Scan for the cell matching the given text and deliver its (x, y) coordinate at center. 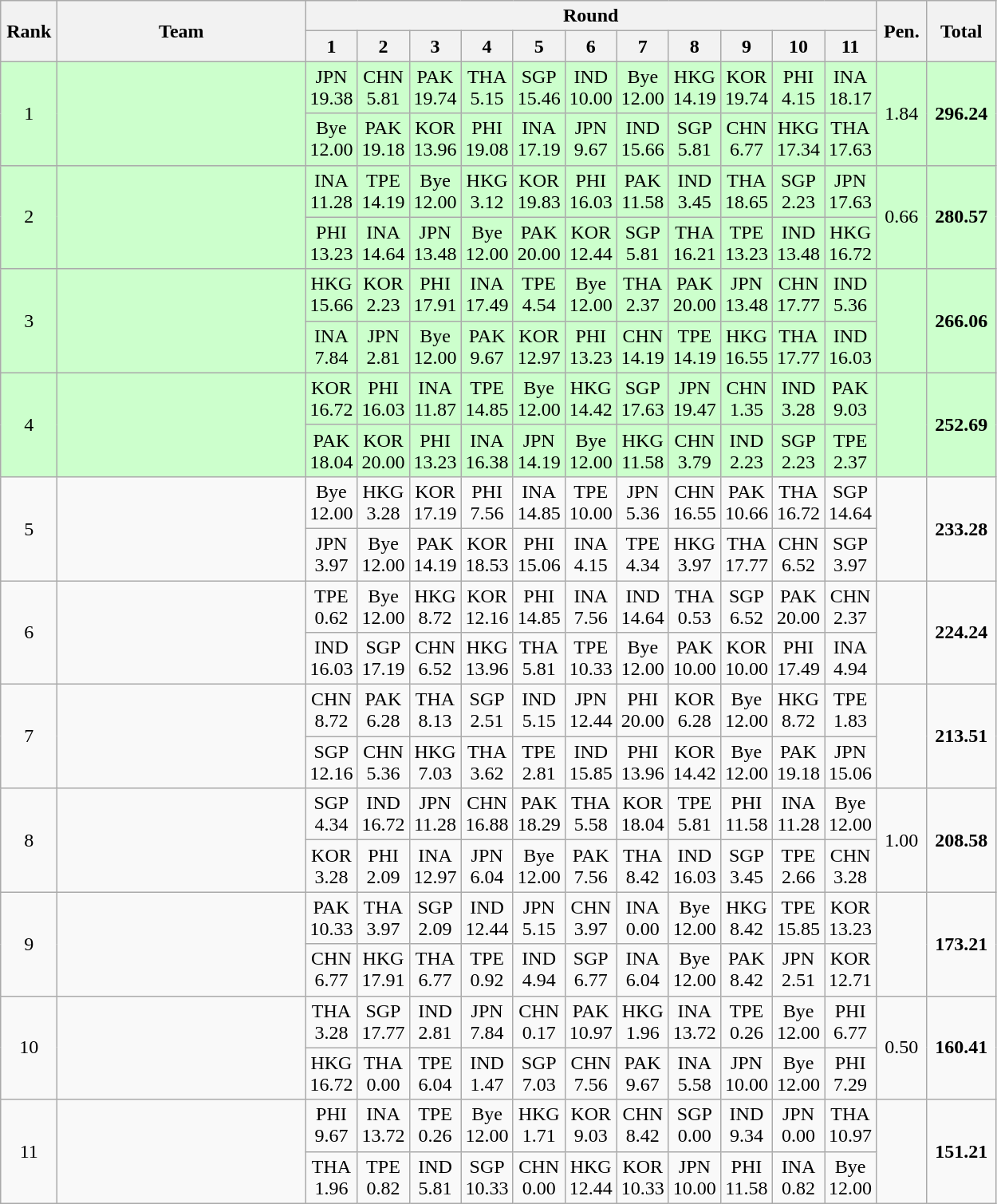
JPN12.44 (590, 710)
JPN5.36 (643, 503)
JPN15.06 (850, 763)
HKG3.97 (694, 554)
INA11.87 (435, 399)
INA4.15 (590, 554)
CHN5.81 (383, 88)
THA16.21 (694, 243)
IND5.36 (850, 295)
THA5.81 (539, 659)
CHN3.79 (694, 450)
224.24 (961, 633)
PHI19.08 (487, 139)
INA14.85 (539, 503)
HKG7.03 (435, 763)
THA3.97 (383, 918)
THA17.63 (850, 139)
KOR18.04 (643, 814)
KOR19.83 (539, 191)
INA0.00 (643, 918)
KOR6.28 (694, 710)
THA10.97 (850, 1125)
TPE6.04 (435, 1074)
PHI7.29 (850, 1074)
SGP17.63 (643, 399)
PAK10.66 (747, 503)
SGP6.52 (747, 606)
THA8.13 (435, 710)
HKG11.58 (643, 450)
KOR12.97 (539, 346)
TPE10.33 (590, 659)
TPE1.83 (850, 710)
INA4.94 (850, 659)
CHN3.28 (850, 866)
PHI6.77 (850, 1021)
HKG8.42 (747, 918)
THA1.96 (332, 1178)
IND15.85 (590, 763)
PAK10.97 (590, 1021)
Total (961, 31)
PHI17.91 (435, 295)
THA3.62 (487, 763)
PAK18.04 (332, 450)
0.50 (902, 1048)
PAK10.00 (694, 659)
HKG1.96 (643, 1021)
INA7.56 (590, 606)
CHN16.88 (487, 814)
TPE5.81 (694, 814)
HKG17.91 (383, 970)
280.57 (961, 217)
HKG14.19 (694, 88)
CHN7.56 (590, 1074)
JPN11.28 (435, 814)
SGP6.77 (590, 970)
JPN2.81 (383, 346)
KOR9.03 (590, 1125)
IND3.28 (798, 399)
SGP3.97 (850, 554)
KOR12.44 (590, 243)
THA0.53 (694, 606)
THA6.77 (435, 970)
CHN5.36 (383, 763)
TPE10.00 (590, 503)
INA0.82 (798, 1178)
JPN14.19 (539, 450)
IND4.94 (539, 970)
SGP2.51 (487, 710)
THA18.65 (747, 191)
KOR3.28 (332, 866)
THA5.58 (590, 814)
PHI13.96 (643, 763)
IND13.48 (798, 243)
KOR18.53 (487, 554)
PHI9.67 (332, 1125)
SGP4.34 (332, 814)
KOR14.42 (694, 763)
IND10.00 (590, 88)
THA0.00 (383, 1074)
HKG3.28 (383, 503)
HKG15.66 (332, 295)
SGP14.64 (850, 503)
THA2.37 (643, 295)
TPE0.82 (383, 1178)
KOR20.00 (383, 450)
HKG1.71 (539, 1125)
KOR12.16 (487, 606)
PAK18.29 (539, 814)
IND16.72 (383, 814)
PAK19.74 (435, 88)
SGP15.46 (539, 88)
THA8.42 (643, 866)
INA5.58 (694, 1074)
IND12.44 (487, 918)
INA17.19 (539, 139)
THA3.28 (332, 1021)
KOR17.19 (435, 503)
KOR10.33 (643, 1178)
CHN8.42 (643, 1125)
KOR13.96 (435, 139)
208.58 (961, 840)
266.06 (961, 321)
KOR19.74 (747, 88)
PHI15.06 (539, 554)
KOR13.23 (850, 918)
SGP0.00 (694, 1125)
CHN3.97 (590, 918)
IND3.45 (694, 191)
Team (182, 31)
CHN17.77 (798, 295)
IND14.64 (643, 606)
IND15.66 (643, 139)
INA6.04 (643, 970)
HKG17.34 (798, 139)
CHN1.35 (747, 399)
296.24 (961, 113)
SGP17.19 (383, 659)
HKG12.44 (590, 1178)
INA17.49 (487, 295)
SGP12.16 (332, 763)
THA5.15 (487, 88)
252.69 (961, 424)
JPN6.04 (487, 866)
1.00 (902, 840)
173.21 (961, 944)
IND9.34 (747, 1125)
CHN0.17 (539, 1021)
SGP10.33 (487, 1178)
KOR2.23 (383, 295)
IND1.47 (487, 1074)
INA18.17 (850, 88)
160.41 (961, 1048)
151.21 (961, 1151)
THA16.72 (798, 503)
TPE15.85 (798, 918)
IND5.15 (539, 710)
KOR16.72 (332, 399)
PHI7.56 (487, 503)
CHN0.00 (539, 1178)
HKG3.12 (487, 191)
SGP17.77 (383, 1021)
CHN8.72 (332, 710)
KOR10.00 (747, 659)
TPE0.62 (332, 606)
HKG14.42 (590, 399)
TPE2.81 (539, 763)
INA7.84 (332, 346)
JPN9.67 (590, 139)
PAK14.19 (435, 554)
IND5.81 (435, 1178)
CHN16.55 (694, 503)
CHN2.37 (850, 606)
TPE14.85 (487, 399)
INA16.38 (487, 450)
JPN0.00 (798, 1125)
TPE13.23 (747, 243)
PHI4.15 (798, 88)
JPN5.15 (539, 918)
SGP7.03 (539, 1074)
Pen. (902, 31)
PHI14.85 (539, 606)
JPN19.47 (694, 399)
Round (591, 16)
JPN3.97 (332, 554)
SGP2.09 (435, 918)
0.66 (902, 217)
PAK10.33 (332, 918)
JPN7.84 (487, 1021)
TPE4.34 (643, 554)
HKG13.96 (487, 659)
213.51 (961, 736)
INA12.97 (435, 866)
JPN17.63 (850, 191)
HKG16.55 (747, 346)
PAK9.03 (850, 399)
PAK8.42 (747, 970)
PAK11.58 (643, 191)
PHI17.49 (798, 659)
INA14.64 (383, 243)
PAK7.56 (590, 866)
KOR12.71 (850, 970)
CHN14.19 (643, 346)
JPN19.38 (332, 88)
TPE2.37 (850, 450)
IND2.23 (747, 450)
233.28 (961, 528)
Rank (29, 31)
TPE2.66 (798, 866)
PHI2.09 (383, 866)
PHI20.00 (643, 710)
SGP3.45 (747, 866)
1.84 (902, 113)
JPN2.51 (798, 970)
TPE4.54 (539, 295)
IND2.81 (435, 1021)
PAK6.28 (383, 710)
TPE0.92 (487, 970)
